For the text-containing cell, return its midpoint in [x, y] coordinate format. 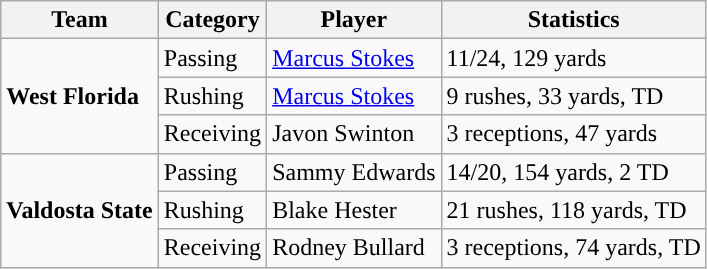
9 rushes, 33 yards, TD [574, 96]
21 rushes, 118 yards, TD [574, 210]
3 receptions, 47 yards [574, 134]
Valdosta State [80, 210]
14/20, 154 yards, 2 TD [574, 172]
Category [212, 20]
Javon Swinton [354, 134]
West Florida [80, 96]
Rodney Bullard [354, 248]
11/24, 129 yards [574, 58]
Statistics [574, 20]
3 receptions, 74 yards, TD [574, 248]
Blake Hester [354, 210]
Sammy Edwards [354, 172]
Team [80, 20]
Player [354, 20]
